Search for the cell housing the specified text and yield its (x, y) center coordinate. 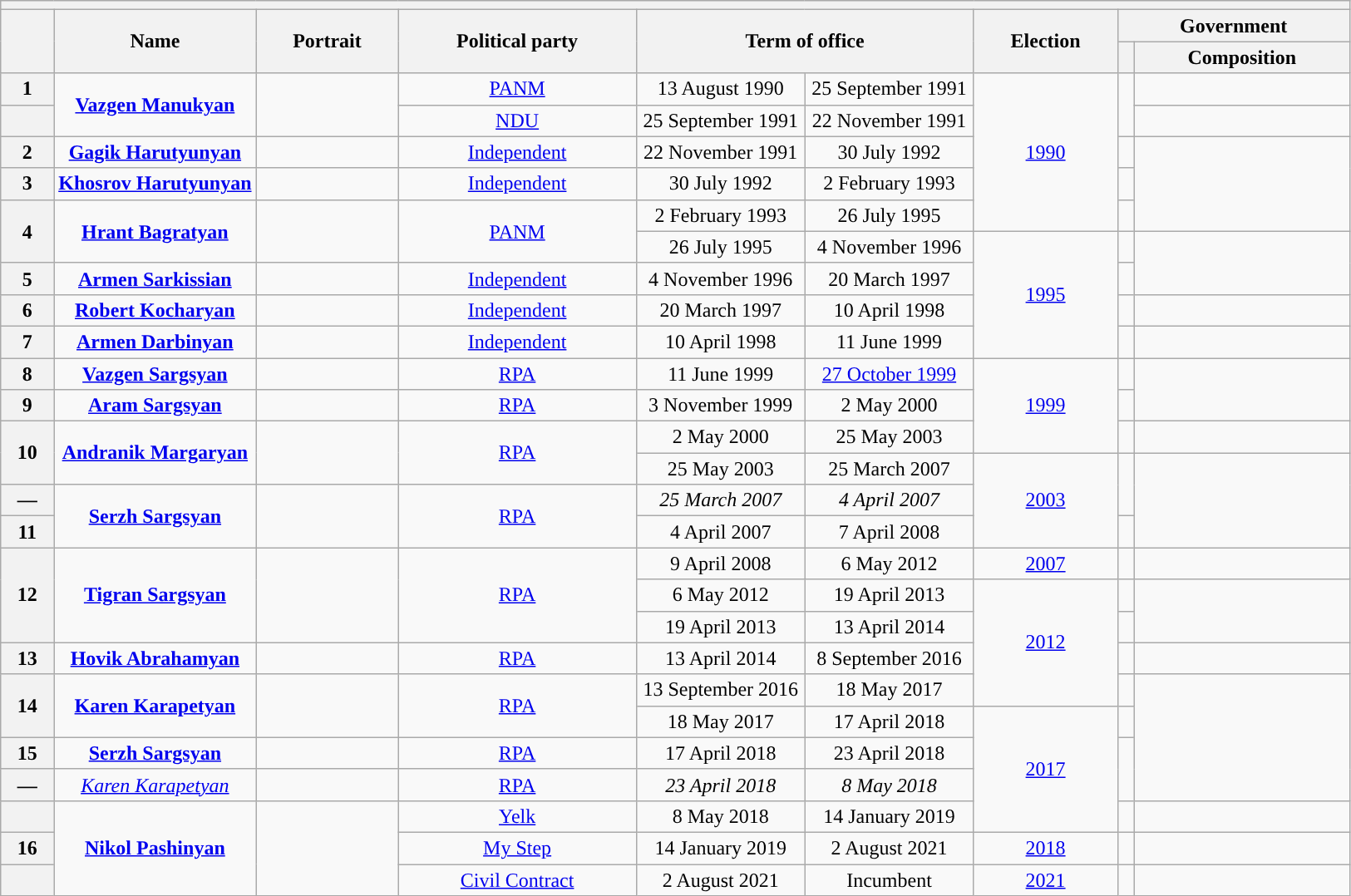
Yelk (517, 816)
27 October 1999 (890, 373)
8 September 2016 (890, 658)
5 (27, 278)
Nikol Pashinyan (155, 848)
Election (1046, 42)
Hovik Abrahamyan (155, 658)
My Step (517, 848)
13 August 1990 (720, 89)
Gagik Harutyunyan (155, 152)
Armen Sarkissian (155, 278)
Vazgen Manukyan (155, 105)
6 (27, 310)
12 (27, 595)
2012 (1046, 642)
Term of office (805, 42)
1995 (1046, 294)
Andranik Margaryan (155, 453)
14 (27, 706)
2003 (1046, 500)
4 (27, 231)
NDU (517, 121)
7 (27, 342)
Tigran Sargsyan (155, 595)
Government (1234, 26)
3 November 1999 (720, 406)
Armen Darbinyan (155, 342)
Composition (1242, 57)
9 April 2008 (720, 564)
8 (27, 373)
2017 (1046, 769)
10 (27, 453)
Aram Sargsyan (155, 406)
3 (27, 184)
2 (27, 152)
Vazgen Sargsyan (155, 373)
1990 (1046, 152)
Hrant Bagratyan (155, 231)
Incumbent (890, 880)
9 (27, 406)
Civil Contract (517, 880)
7 April 2008 (890, 532)
1999 (1046, 405)
2018 (1046, 848)
13 September 2016 (720, 690)
13 (27, 658)
15 (27, 753)
2021 (1046, 880)
Portrait (328, 42)
1 (27, 89)
Political party (517, 42)
16 (27, 848)
Robert Kocharyan (155, 310)
2007 (1046, 564)
Khosrov Harutyunyan (155, 184)
11 (27, 532)
Name (155, 42)
